Search for the cell housing the specified text and yield its (X, Y) center coordinate. 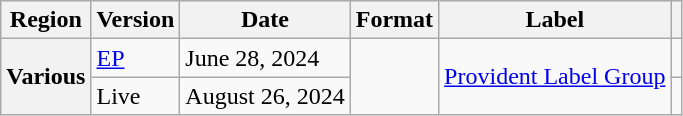
Label (555, 20)
Format (394, 20)
June 28, 2024 (265, 58)
Live (136, 96)
Region (46, 20)
Date (265, 20)
Version (136, 20)
EP (136, 58)
August 26, 2024 (265, 96)
Various (46, 77)
Provident Label Group (555, 77)
